Return (X, Y) of the center of cell containing provided text 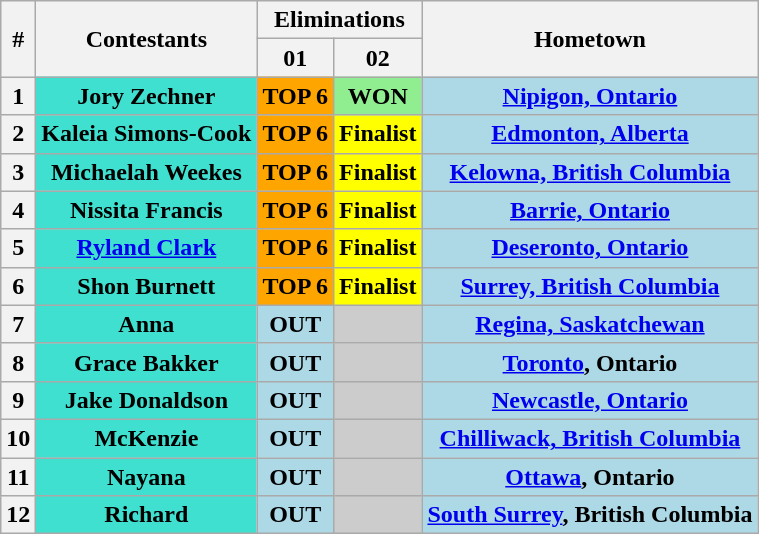
10 (18, 438)
Regina, Saskatchewan (590, 324)
Kelowna, British Columbia (590, 172)
Contestants (146, 39)
4 (18, 210)
Edmonton, Alberta (590, 134)
Deseronto, Ontario (590, 248)
McKenzie (146, 438)
# (18, 39)
7 (18, 324)
Michaelah Weekes (146, 172)
3 (18, 172)
Grace Bakker (146, 362)
Barrie, Ontario (590, 210)
Hometown (590, 39)
Ryland Clark (146, 248)
Jake Donaldson (146, 400)
01 (296, 58)
12 (18, 515)
Surrey, British Columbia (590, 286)
Nipigon, Ontario (590, 96)
Richard (146, 515)
Jory Zechner (146, 96)
11 (18, 477)
WON (378, 96)
Ottawa, Ontario (590, 477)
Kaleia Simons-Cook (146, 134)
1 (18, 96)
9 (18, 400)
Nissita Francis (146, 210)
Nayana (146, 477)
Shon Burnett (146, 286)
6 (18, 286)
2 (18, 134)
Toronto, Ontario (590, 362)
Newcastle, Ontario (590, 400)
5 (18, 248)
South Surrey, British Columbia (590, 515)
Anna (146, 324)
02 (378, 58)
Eliminations (340, 20)
Chilliwack, British Columbia (590, 438)
8 (18, 362)
